Find where the given text appears and provide that cell's center as [x, y] coordinate. 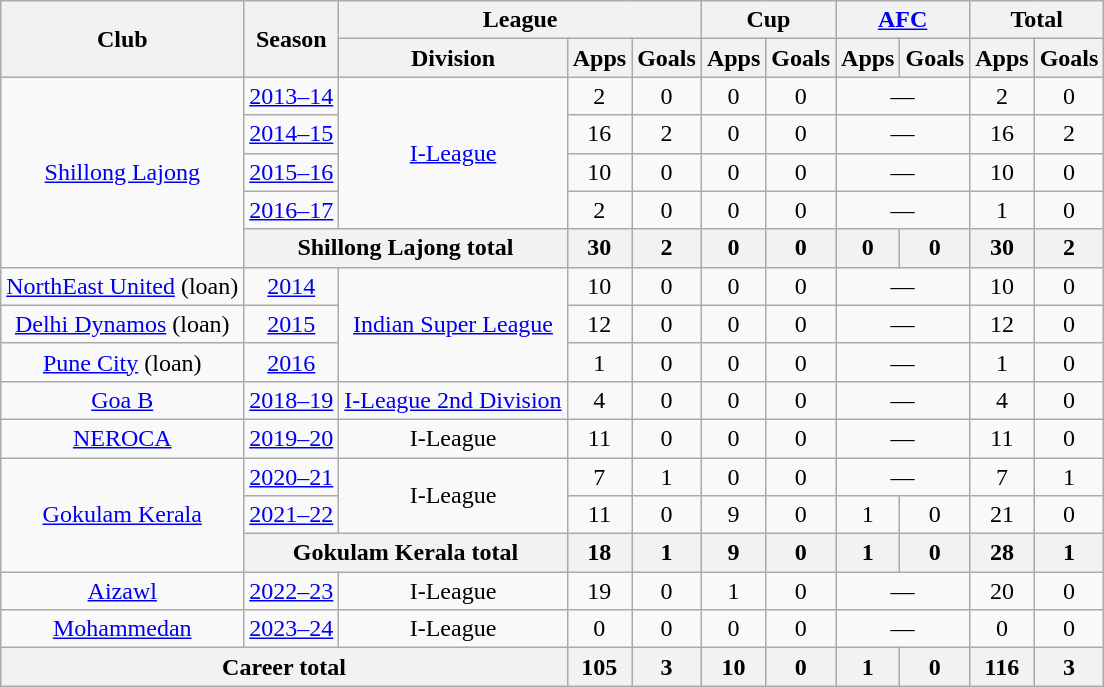
Career total [284, 667]
2020–21 [292, 477]
2016 [292, 362]
Shillong Lajong total [406, 248]
Total [1037, 20]
Pune City (loan) [122, 362]
Delhi Dynamos (loan) [122, 324]
NorthEast United (loan) [122, 286]
2016–17 [292, 210]
2014–15 [292, 134]
Shillong Lajong [122, 172]
2014 [292, 286]
Season [292, 39]
Division [453, 58]
18 [599, 553]
Club [122, 39]
Goa B [122, 400]
116 [1002, 667]
105 [599, 667]
28 [1002, 553]
AFC [903, 20]
2013–14 [292, 96]
Gokulam Kerala [122, 515]
19 [599, 591]
Aizawl [122, 591]
2015 [292, 324]
2015–16 [292, 172]
2018–19 [292, 400]
NEROCA [122, 438]
2019–20 [292, 438]
2023–24 [292, 629]
League [520, 20]
Indian Super League [453, 324]
2021–22 [292, 515]
Cup [768, 20]
Mohammedan [122, 629]
I-League 2nd Division [453, 400]
20 [1002, 591]
21 [1002, 515]
2022–23 [292, 591]
Gokulam Kerala total [406, 553]
